Detect which cell encompasses the target text, then output its [X, Y] center coordinate. 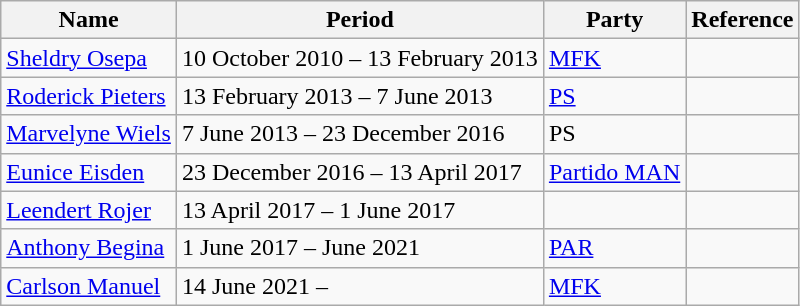
10 October 2010 – 13 February 2013 [360, 58]
Anthony Begina [89, 248]
Name [89, 20]
14 June 2021 – [360, 286]
1 June 2017 – June 2021 [360, 248]
Period [360, 20]
23 December 2016 – 13 April 2017 [360, 172]
13 April 2017 – 1 June 2017 [360, 210]
13 February 2013 – 7 June 2013 [360, 96]
Marvelyne Wiels [89, 134]
Carlson Manuel [89, 286]
Reference [742, 20]
Roderick Pieters [89, 96]
Eunice Eisden [89, 172]
Leendert Rojer [89, 210]
7 June 2013 – 23 December 2016 [360, 134]
Party [614, 20]
Partido MAN [614, 172]
PAR [614, 248]
Sheldry Osepa [89, 58]
